For the text-containing cell, return its midpoint in [x, y] coordinate format. 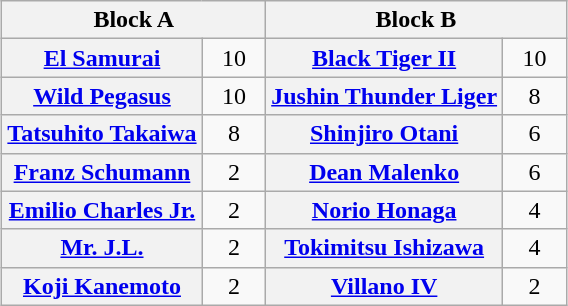
Jushin Thunder Liger [384, 96]
Shinjiro Otani [384, 134]
Koji Kanemoto [102, 286]
Norio Honaga [384, 210]
El Samurai [102, 58]
Villano IV [384, 286]
Dean Malenko [384, 172]
Block A [134, 20]
Black Tiger II [384, 58]
Block B [416, 20]
Franz Schumann [102, 172]
Emilio Charles Jr. [102, 210]
Tokimitsu Ishizawa [384, 248]
Mr. J.L. [102, 248]
Tatsuhito Takaiwa [102, 134]
Wild Pegasus [102, 96]
